Scan for the cell matching the given text and deliver its [x, y] coordinate at center. 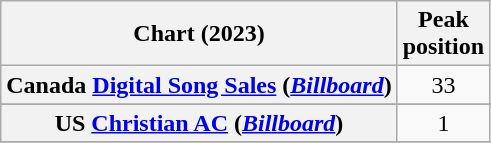
Canada Digital Song Sales (Billboard) [199, 85]
US Christian AC (Billboard) [199, 123]
33 [443, 85]
1 [443, 123]
Peakposition [443, 34]
Chart (2023) [199, 34]
